Search for the cell housing the specified text and yield its [X, Y] center coordinate. 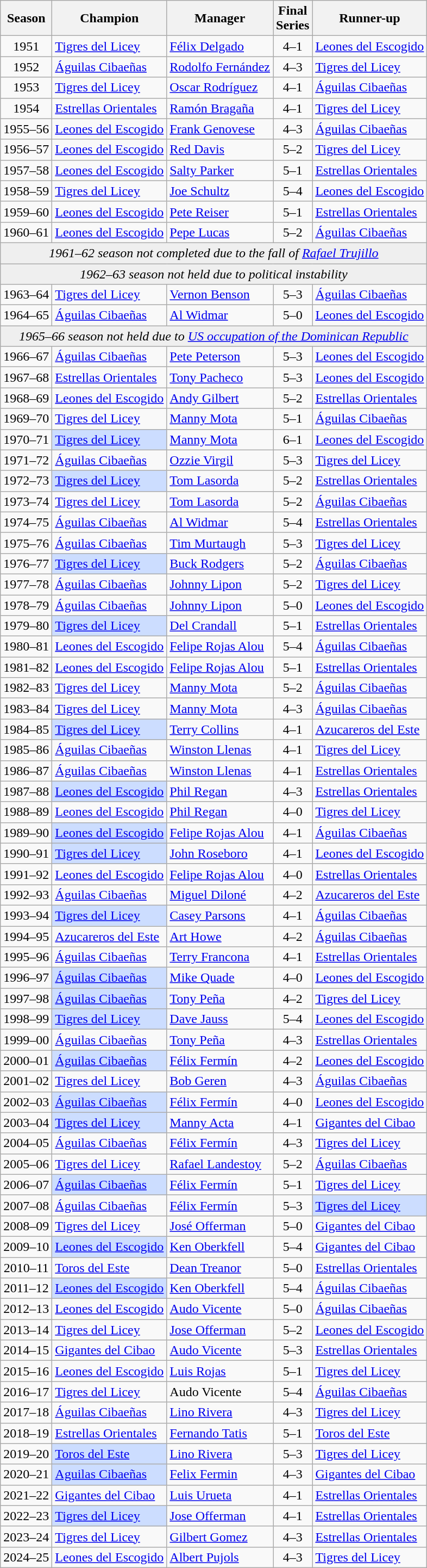
2015–16 [26, 1371]
1972–73 [26, 481]
Terry Francona [220, 957]
Mike Quade [220, 978]
1986–87 [26, 771]
1969–70 [26, 419]
1955–56 [26, 129]
Ramón Bragaña [220, 108]
1958–59 [26, 191]
1983–84 [26, 709]
2011–12 [26, 1288]
José Offerman [220, 1226]
1959–60 [26, 212]
2024–25 [26, 1557]
1971–72 [26, 460]
Bob Geren [220, 1081]
Andy Gilbert [220, 398]
2020–21 [26, 1474]
2019–20 [26, 1454]
Frank Genovese [220, 129]
1962–63 season not held due to political instability [214, 274]
Buck Rodgers [220, 563]
2017–18 [26, 1412]
Pete Peterson [220, 357]
Luis Rojas [220, 1371]
2014–15 [26, 1350]
1974–75 [26, 522]
1990–91 [26, 853]
Pepe Lucas [220, 232]
Dean Treanor [220, 1268]
2006–07 [26, 1185]
Manager [220, 18]
Albert Pujols [220, 1557]
2002–03 [26, 1102]
1984–85 [26, 729]
2023–24 [26, 1536]
Red Davis [220, 150]
1985–86 [26, 750]
Aguilas Cibaeñas [110, 1474]
Rodolfo Fernández [220, 67]
1963–64 [26, 295]
1954 [26, 108]
1978–79 [26, 605]
2022–23 [26, 1516]
Joe Schultz [220, 191]
1999–00 [26, 1040]
Gilbert Gomez [220, 1536]
1977–78 [26, 584]
1951 [26, 46]
1952 [26, 67]
1976–77 [26, 563]
John Roseboro [220, 853]
Luis Urueta [220, 1495]
2013–14 [26, 1330]
1979–80 [26, 626]
Rafael Landestoy [220, 1164]
Tony Pacheco [220, 377]
1981–82 [26, 667]
Terry Collins [220, 729]
2005–06 [26, 1164]
Pete Reiser [220, 212]
2012–13 [26, 1309]
1995–96 [26, 957]
1956–57 [26, 150]
Casey Parsons [220, 915]
2021–22 [26, 1495]
Season [26, 18]
2003–04 [26, 1123]
1988–89 [26, 812]
Fernando Tatis [220, 1433]
1953 [26, 88]
2008–09 [26, 1226]
Félix Delgado [220, 46]
1967–68 [26, 377]
2007–08 [26, 1205]
FinalSeries [292, 18]
1982–83 [26, 688]
2016–17 [26, 1392]
2018–19 [26, 1433]
1960–61 [26, 232]
1961–62 season not completed due to the fall of Rafael Trujillo [214, 253]
1980–81 [26, 647]
1964–65 [26, 315]
6–1 [292, 439]
Dave Jauss [220, 1019]
Salty Parker [220, 170]
1991–92 [26, 874]
1968–69 [26, 398]
Manny Acta [220, 1123]
Miguel Diloné [220, 895]
2009–10 [26, 1247]
1966–67 [26, 357]
1992–93 [26, 895]
1975–76 [26, 543]
1973–74 [26, 501]
1965–66 season not held due to US occupation of the Dominican Republic [214, 336]
1996–97 [26, 978]
1957–58 [26, 170]
2000–01 [26, 1061]
Del Crandall [220, 626]
1970–71 [26, 439]
Vernon Benson [220, 295]
1997–98 [26, 999]
Tim Murtaugh [220, 543]
Oscar Rodríguez [220, 88]
Champion [110, 18]
2004–05 [26, 1143]
2010–11 [26, 1268]
2001–02 [26, 1081]
Runner-up [369, 18]
1987–88 [26, 791]
Ozzie Virgil [220, 460]
Felix Fermin [220, 1474]
Art Howe [220, 936]
1993–94 [26, 915]
1998–99 [26, 1019]
1989–90 [26, 833]
1994–95 [26, 936]
